Detect which cell encompasses the target text, then output its (X, Y) center coordinate. 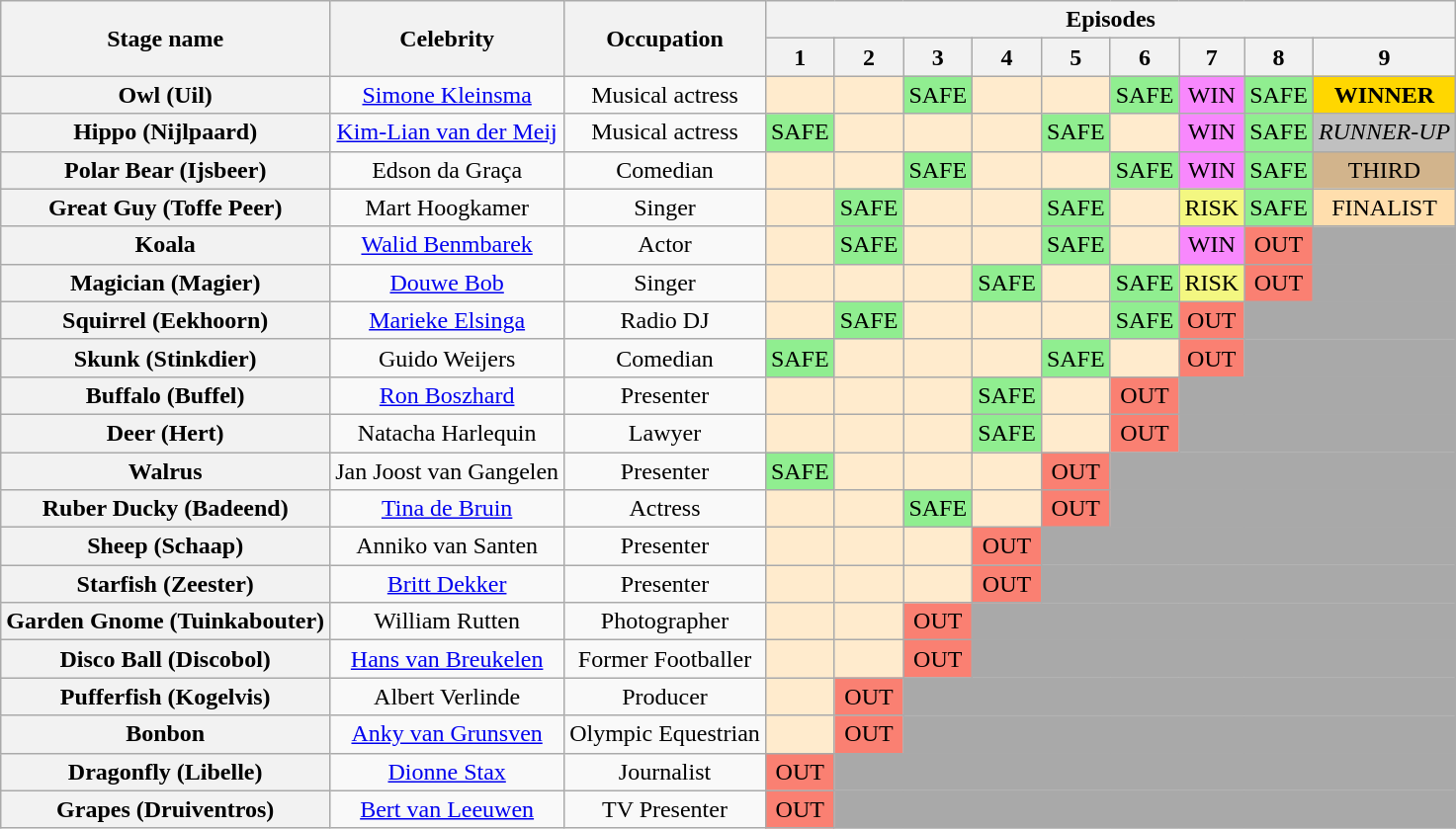
Guido Weijers (447, 358)
Koala (166, 245)
1 (800, 57)
4 (1007, 57)
Pufferfish (Kogelvis) (166, 697)
Polar Bear (Ijsbeer) (166, 170)
Olympic Equestrian (665, 734)
Hippo (Nijlpaard) (166, 132)
Douwe Bob (447, 283)
Anniko van Santen (447, 546)
Producer (665, 697)
Disco Ball (Discobol) (166, 659)
Marieke Elsinga (447, 320)
Bert van Leeuwen (447, 809)
Stage name (166, 39)
Journalist (665, 772)
Actor (665, 245)
Skunk (Stinkdier) (166, 358)
Ruber Ducky (Badeend) (166, 509)
Garden Gnome (Tuinkabouter) (166, 622)
Tina de Bruin (447, 509)
8 (1279, 57)
Owl (Uil) (166, 95)
Dionne Stax (447, 772)
Great Guy (Toffe Peer) (166, 207)
FINALIST (1384, 207)
William Rutten (447, 622)
Celebrity (447, 39)
Photographer (665, 622)
Ron Boszhard (447, 395)
5 (1075, 57)
Former Footballer (665, 659)
9 (1384, 57)
TV Presenter (665, 809)
3 (938, 57)
Simone Kleinsma (447, 95)
Dragonfly (Libelle) (166, 772)
Actress (665, 509)
Hans van Breukelen (447, 659)
WINNER (1384, 95)
Bonbon (166, 734)
Lawyer (665, 433)
Grapes (Druiventros) (166, 809)
Mart Hoogkamer (447, 207)
Deer (Hert) (166, 433)
Sheep (Schaap) (166, 546)
Walrus (166, 471)
Britt Dekker (447, 584)
THIRD (1384, 170)
2 (869, 57)
RUNNER-UP (1384, 132)
Magician (Magier) (166, 283)
6 (1145, 57)
Starfish (Zeester) (166, 584)
Natacha Harlequin (447, 433)
Squirrel (Eekhoorn) (166, 320)
Episodes (1110, 20)
Kim-Lian van der Meij (447, 132)
7 (1212, 57)
Occupation (665, 39)
Buffalo (Buffel) (166, 395)
Walid Benmbarek (447, 245)
Albert Verlinde (447, 697)
Anky van Grunsven (447, 734)
Jan Joost van Gangelen (447, 471)
Edson da Graça (447, 170)
Radio DJ (665, 320)
